Search for the cell housing the specified text and yield its (x, y) center coordinate. 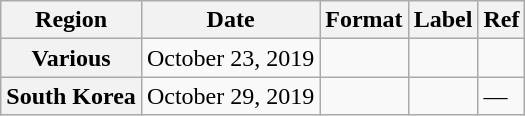
South Korea (72, 96)
October 23, 2019 (230, 58)
Ref (502, 20)
Date (230, 20)
Format (364, 20)
Various (72, 58)
Label (443, 20)
Region (72, 20)
— (502, 96)
October 29, 2019 (230, 96)
